Find where the given text appears and provide that cell's center as [X, Y] coordinate. 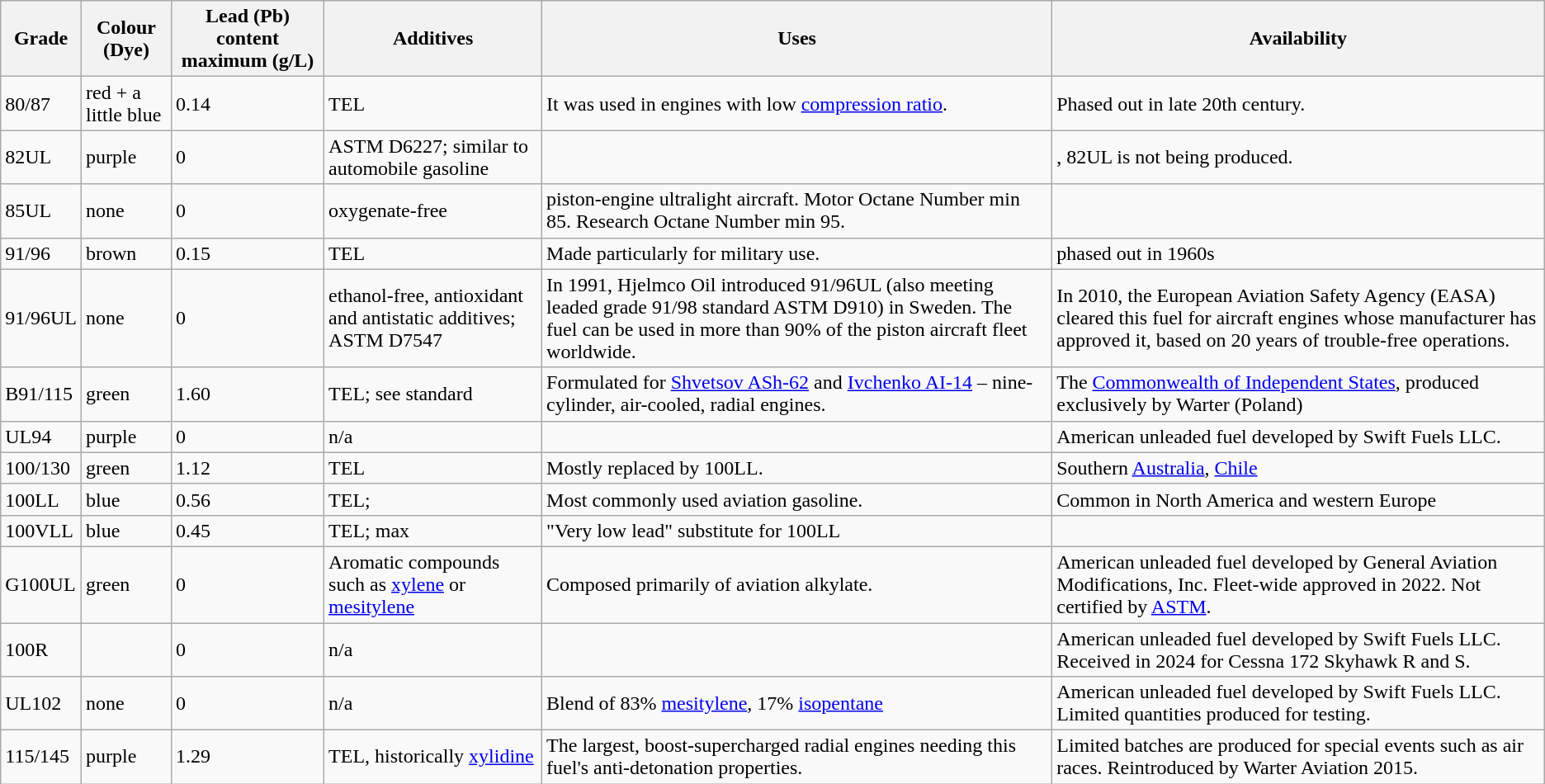
100R [41, 649]
Aromatic compounds such as xylene or mesitylene [433, 584]
G100UL [41, 584]
Uses [797, 39]
ASTM D6227; similar to automobile gasoline [433, 157]
80/87 [41, 104]
Formulated for Shvetsov ASh-62 and Ivchenko AI-14 – nine-cylinder, air-cooled, radial engines. [797, 394]
0.45 [248, 531]
oxygenate-free [433, 211]
115/145 [41, 758]
red + a little blue [125, 104]
0.15 [248, 253]
100VLL [41, 531]
American unleaded fuel developed by Swift Fuels LLC. Received in 2024 for Cessna 172 Skyhawk R and S. [1299, 649]
Blend of 83% mesitylene, 17% isopentane [797, 703]
brown [125, 253]
91/96 [41, 253]
91/96UL [41, 319]
1.60 [248, 394]
100/130 [41, 468]
piston-engine ultralight aircraft. Motor Octane Number min 85. Research Octane Number min 95. [797, 211]
Additives [433, 39]
82UL [41, 157]
American unleaded fuel developed by General Aviation Modifications, Inc. Fleet-wide approved in 2022. Not certified by ASTM. [1299, 584]
Grade [41, 39]
B91/115 [41, 394]
TEL; [433, 499]
American unleaded fuel developed by Swift Fuels LLC. Limited quantities produced for testing. [1299, 703]
TEL, historically xylidine [433, 758]
TEL; max [433, 531]
Phased out in late 20th century. [1299, 104]
phased out in 1960s [1299, 253]
Composed primarily of aviation alkylate. [797, 584]
"Very low lead" substitute for 100LL [797, 531]
The Commonwealth of Independent States, produced exclusively by Warter (Poland) [1299, 394]
It was used in engines with low compression ratio. [797, 104]
Lead (Pb) content maximum (g/L) [248, 39]
Common in North America and western Europe [1299, 499]
, 82UL is not being produced. [1299, 157]
1.12 [248, 468]
0.14 [248, 104]
85UL [41, 211]
1.29 [248, 758]
TEL; see standard [433, 394]
Most commonly used aviation gasoline. [797, 499]
100LL [41, 499]
ethanol-free, antioxidant and antistatic additives; ASTM D7547 [433, 319]
0.56 [248, 499]
Limited batches are produced for special events such as air races. Reintroduced by Warter Aviation 2015. [1299, 758]
Made particularly for military use. [797, 253]
UL94 [41, 437]
Availability [1299, 39]
The largest, boost-supercharged radial engines needing this fuel's anti-detonation properties. [797, 758]
UL102 [41, 703]
Southern Australia, Chile [1299, 468]
Colour (Dye) [125, 39]
American unleaded fuel developed by Swift Fuels LLC. [1299, 437]
Mostly replaced by 100LL. [797, 468]
